Scan for the cell matching the given text and deliver its (X, Y) coordinate at center. 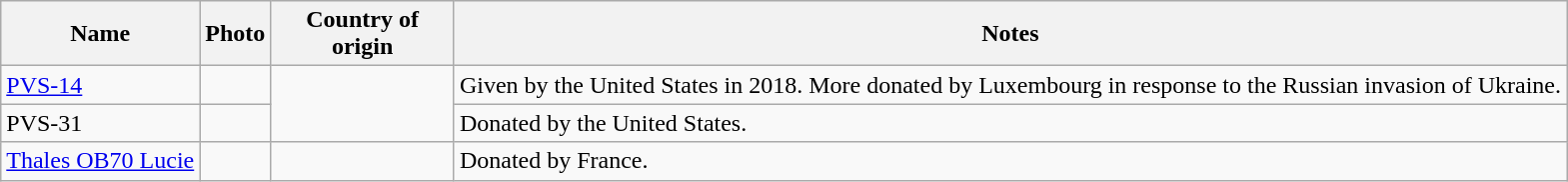
PVS-14 (100, 85)
PVS-31 (100, 123)
Donated by France. (1009, 161)
Photo (236, 34)
Thales OB70 Lucie (100, 161)
Given by the United States in 2018. More donated by Luxembourg in response to the Russian invasion of Ukraine. (1009, 85)
Donated by the United States. (1009, 123)
Name (100, 34)
Country of origin (363, 34)
Notes (1009, 34)
